For the text-containing cell, return its midpoint in (X, Y) coordinate format. 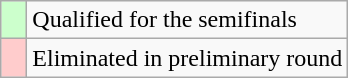
Eliminated in preliminary round (188, 58)
Qualified for the semifinals (188, 20)
